Return the [x, y] coordinate for the center point of the cell that contains the specified text.  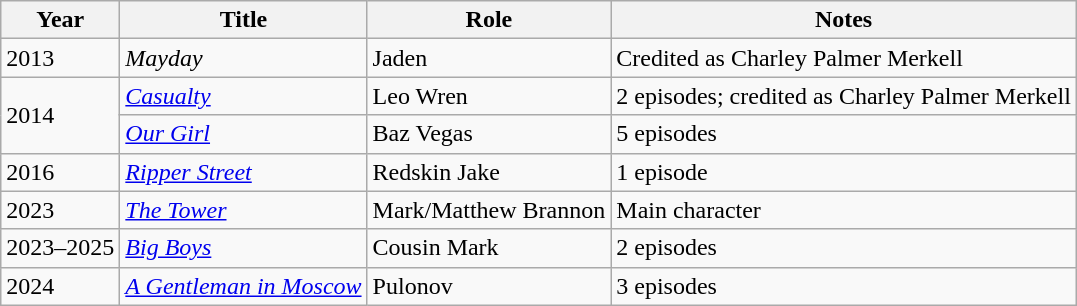
Baz Vegas [489, 134]
2023 [60, 210]
Mark/Matthew Brannon [489, 210]
2016 [60, 172]
3 episodes [844, 286]
Cousin Mark [489, 248]
Leo Wren [489, 96]
1 episode [844, 172]
5 episodes [844, 134]
Credited as Charley Palmer Merkell [844, 58]
Our Girl [244, 134]
Title [244, 20]
2023–2025 [60, 248]
Jaden [489, 58]
A Gentleman in Moscow [244, 286]
Pulonov [489, 286]
Redskin Jake [489, 172]
2024 [60, 286]
Notes [844, 20]
2013 [60, 58]
2 episodes [844, 248]
Year [60, 20]
Ripper Street [244, 172]
2 episodes; credited as Charley Palmer Merkell [844, 96]
Big Boys [244, 248]
Mayday [244, 58]
The Tower [244, 210]
Role [489, 20]
Main character [844, 210]
2014 [60, 115]
Casualty [244, 96]
